Provide the (x, y) coordinate of the cell's center where the given text is located.  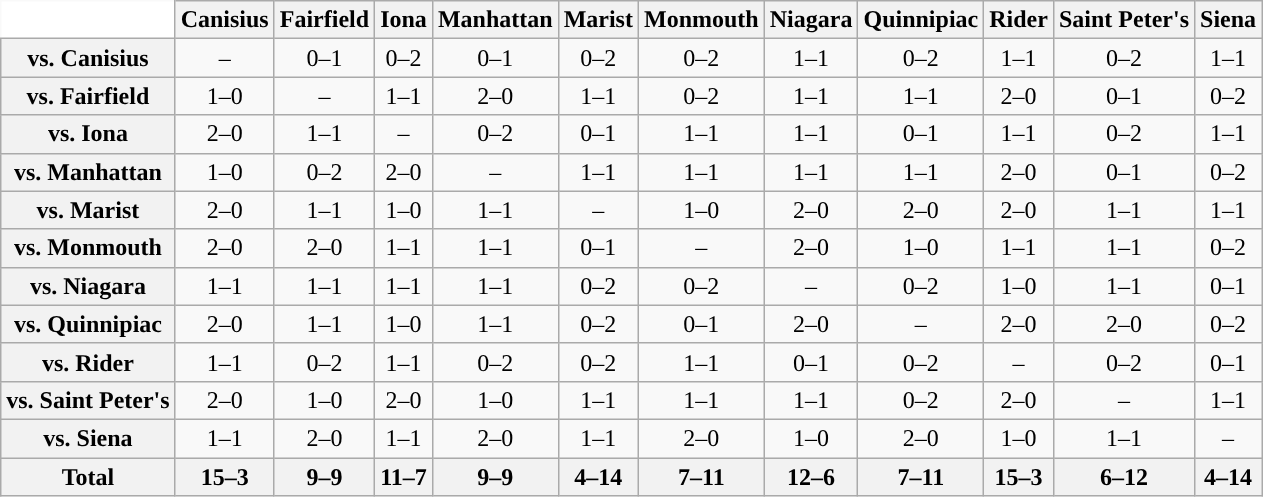
6–12 (1124, 477)
Rider (1019, 20)
Total (88, 477)
vs. Rider (88, 362)
vs. Marist (88, 210)
Marist (598, 20)
11–7 (404, 477)
Canisius (224, 20)
vs. Fairfield (88, 96)
vs. Niagara (88, 286)
Niagara (811, 20)
vs. Iona (88, 134)
Siena (1228, 20)
vs. Manhattan (88, 172)
Monmouth (701, 20)
vs. Saint Peter's (88, 400)
vs. Monmouth (88, 248)
12–6 (811, 477)
Saint Peter's (1124, 20)
Fairfield (324, 20)
vs. Canisius (88, 58)
Manhattan (495, 20)
vs. Quinnipiac (88, 324)
Iona (404, 20)
vs. Siena (88, 438)
Quinnipiac (921, 20)
